Identify which cell holds the provided text, then report its (X, Y) central coordinate. 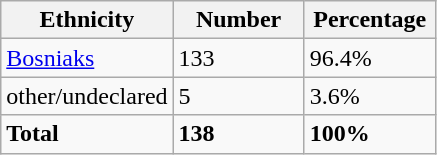
133 (238, 58)
Ethnicity (87, 20)
Percentage (370, 20)
other/undeclared (87, 96)
5 (238, 96)
100% (370, 134)
Number (238, 20)
Total (87, 134)
138 (238, 134)
96.4% (370, 58)
Bosniaks (87, 58)
3.6% (370, 96)
